Find where the given text appears and provide that cell's center as (X, Y) coordinate. 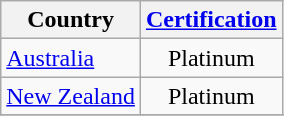
New Zealand (71, 96)
Australia (71, 58)
Certification (211, 20)
Country (71, 20)
